From the cell containing the given text, extract its center point as [x, y] coordinate. 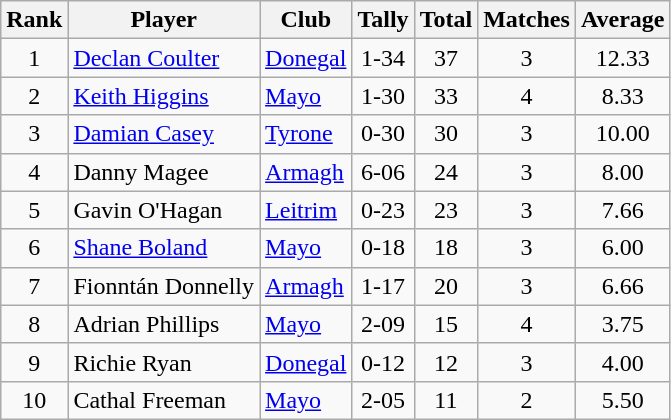
8.00 [622, 172]
Matches [527, 20]
9 [34, 362]
12.33 [622, 58]
6.00 [622, 248]
Fionntán Donnelly [164, 286]
Gavin O'Hagan [164, 210]
2-09 [383, 324]
Danny Magee [164, 172]
7 [34, 286]
3.75 [622, 324]
37 [446, 58]
30 [446, 134]
Average [622, 20]
Adrian Phillips [164, 324]
Leitrim [306, 210]
6 [34, 248]
23 [446, 210]
33 [446, 96]
1-34 [383, 58]
Declan Coulter [164, 58]
Keith Higgins [164, 96]
8.33 [622, 96]
18 [446, 248]
7.66 [622, 210]
0-12 [383, 362]
24 [446, 172]
Richie Ryan [164, 362]
2-05 [383, 400]
6-06 [383, 172]
10 [34, 400]
Tyrone [306, 134]
Damian Casey [164, 134]
1-17 [383, 286]
0-18 [383, 248]
0-23 [383, 210]
Total [446, 20]
Club [306, 20]
15 [446, 324]
1 [34, 58]
12 [446, 362]
Player [164, 20]
5 [34, 210]
20 [446, 286]
6.66 [622, 286]
Rank [34, 20]
Tally [383, 20]
8 [34, 324]
10.00 [622, 134]
0-30 [383, 134]
5.50 [622, 400]
Shane Boland [164, 248]
Cathal Freeman [164, 400]
1-30 [383, 96]
11 [446, 400]
4.00 [622, 362]
